Search for the cell housing the specified text and yield its (x, y) center coordinate. 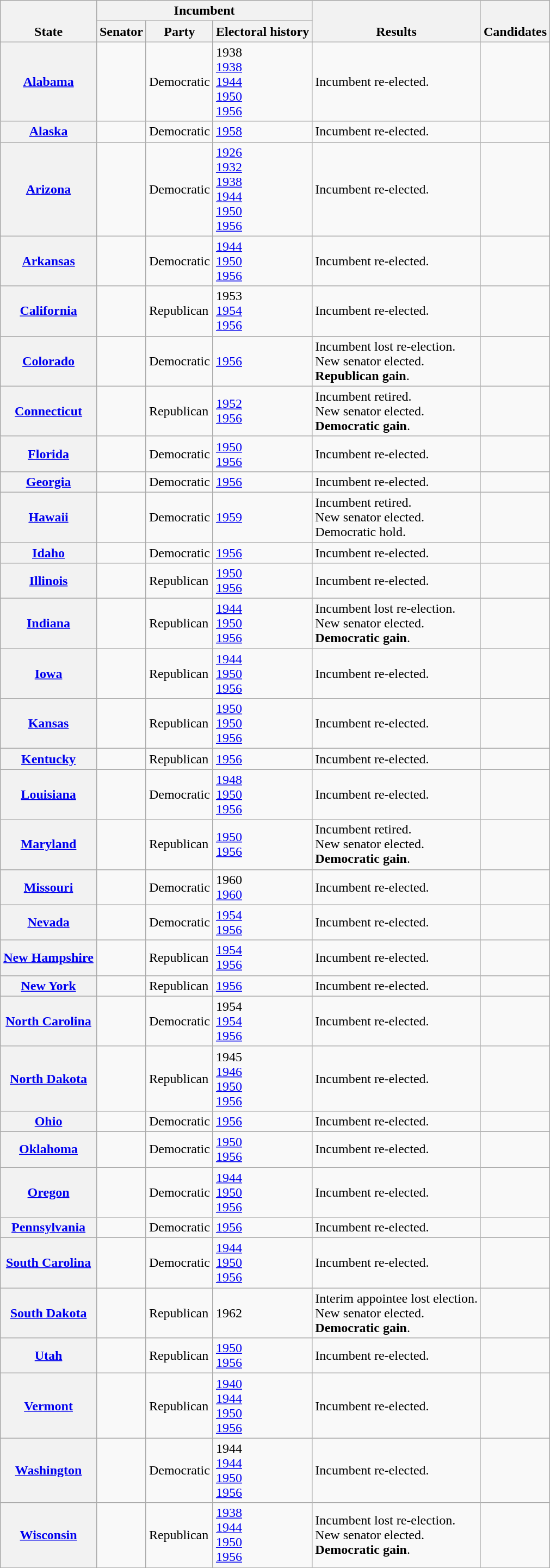
1960 1960 (262, 887)
Wisconsin (49, 1535)
Arizona (49, 189)
1945 1946 19501956 (262, 1079)
Kansas (49, 724)
Utah (49, 1356)
Alaska (49, 132)
Hawaii (49, 517)
Results (397, 21)
Illinois (49, 581)
1954 1954 1956 (262, 1021)
Pennsylvania (49, 1228)
1938 1938194419501956 (262, 82)
Candidates (515, 21)
Nevada (49, 922)
1962 (262, 1313)
Georgia (49, 482)
State (49, 21)
South Carolina (49, 1263)
Senator (121, 32)
Connecticut (49, 411)
Louisiana (49, 794)
New Hampshire (49, 958)
1958 (262, 132)
1948 19501956 (262, 794)
1938194419501956 (262, 1535)
Maryland (49, 844)
South Dakota (49, 1313)
Oregon (49, 1192)
1953 1954 1956 (262, 311)
1944 194419501956 (262, 1470)
1959 (262, 517)
North Dakota (49, 1079)
Vermont (49, 1406)
Idaho (49, 553)
New York (49, 986)
Arkansas (49, 261)
Colorado (49, 361)
Interim appointee lost election.New senator elected.Democratic gain. (397, 1313)
1950 19501956 (262, 724)
Indiana (49, 624)
Missouri (49, 887)
1940 194419501956 (262, 1406)
Incumbent retired.New senator elected.Democratic hold. (397, 517)
1952 1956 (262, 411)
North Carolina (49, 1021)
Ohio (49, 1121)
Washington (49, 1470)
Kentucky (49, 759)
Alabama (49, 82)
Incumbent (204, 11)
California (49, 311)
Iowa (49, 674)
192619321938194419501956 (262, 189)
Incumbent lost re-election.New senator elected.Republican gain. (397, 361)
Oklahoma (49, 1149)
Florida (49, 453)
Electoral history (262, 32)
Party (180, 32)
